Scan for the cell matching the given text and deliver its [X, Y] coordinate at center. 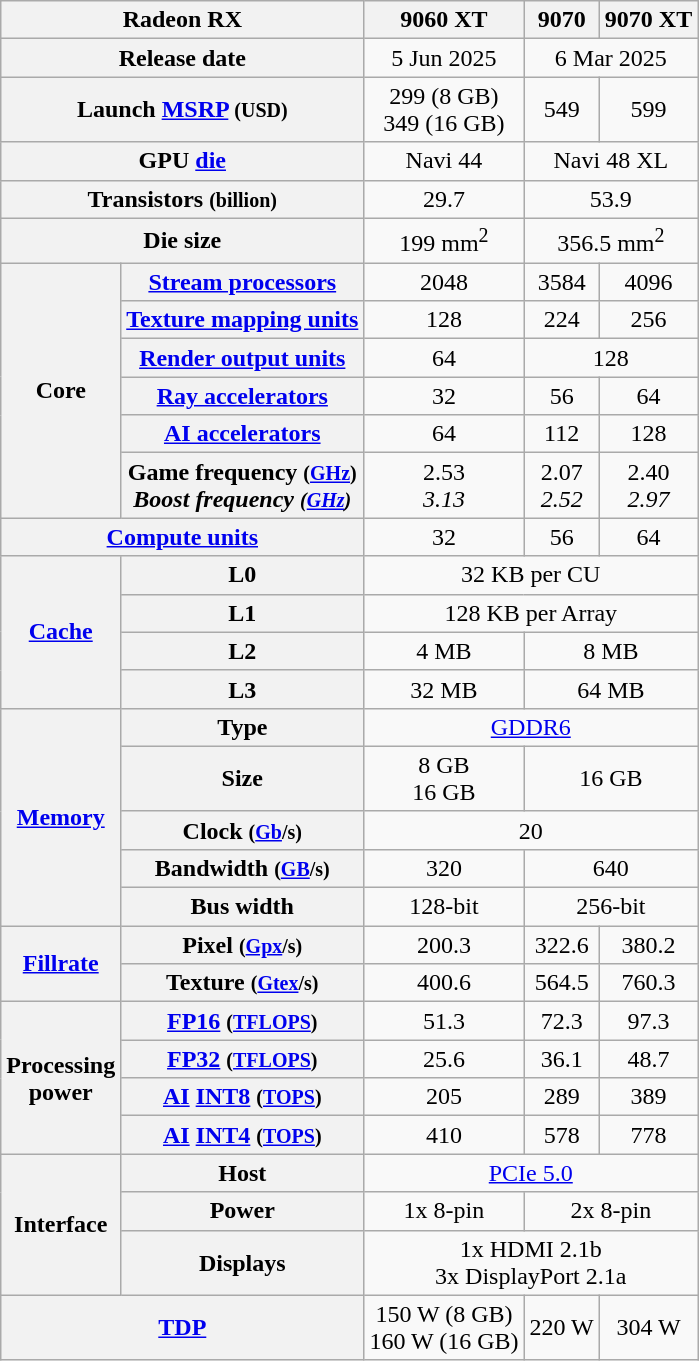
112 [562, 434]
410 [444, 1135]
72.3 [562, 1021]
299 (8 GB)349 (16 GB) [444, 110]
64 MB [611, 689]
578 [562, 1135]
322.6 [562, 945]
Navi 44 [444, 161]
224 [562, 320]
1x 8-pin [444, 1211]
FP16 (TFLOPS) [242, 1021]
2048 [444, 282]
2.402.97 [648, 486]
Die size [182, 240]
8 MB [611, 651]
9060 XT [444, 20]
4 MB [444, 651]
Pixel (Gpx/s) [242, 945]
Texture mapping units [242, 320]
3584 [562, 282]
150 W (8 GB)160 W (16 GB) [444, 1328]
Host [242, 1173]
8 GB16 GB [444, 778]
L1 [242, 613]
199 mm2 [444, 240]
L0 [242, 575]
2x 8-pin [611, 1211]
205 [444, 1097]
9070 [562, 20]
Ray accelerators [242, 396]
97.3 [648, 1021]
Power [242, 1211]
Radeon RX [182, 20]
AI INT8 (TOPS) [242, 1097]
128 KB per Array [531, 613]
Type [242, 727]
AI accelerators [242, 434]
Transistors (billion) [182, 199]
Texture (Gtex/s) [242, 983]
356.5 mm2 [611, 240]
48.7 [648, 1059]
Game frequency (GHz)Boost frequency (GHz) [242, 486]
778 [648, 1135]
32 MB [444, 689]
Cache [61, 632]
549 [562, 110]
53.9 [611, 199]
Clock (Gb/s) [242, 830]
FP32 (TFLOPS) [242, 1059]
200.3 [444, 945]
6 Mar 2025 [611, 58]
TDP [182, 1328]
L2 [242, 651]
Bus width [242, 907]
Core [61, 390]
Memory [61, 816]
Displays [242, 1262]
Size [242, 778]
AI INT4 (TOPS) [242, 1135]
256 [648, 320]
Launch MSRP (USD) [182, 110]
Processingpower [61, 1078]
Fillrate [61, 964]
320 [444, 868]
29.7 [444, 199]
256-bit [611, 907]
32 KB per CU [531, 575]
760.3 [648, 983]
400.6 [444, 983]
599 [648, 110]
2.072.52 [562, 486]
16 GB [611, 778]
L3 [242, 689]
9070 XT [648, 20]
Compute units [182, 537]
Release date [182, 58]
GPU die [182, 161]
128-bit [444, 907]
289 [562, 1097]
PCIe 5.0 [531, 1173]
304 W [648, 1328]
36.1 [562, 1059]
4096 [648, 282]
380.2 [648, 945]
Navi 48 XL [611, 161]
220 W [562, 1328]
20 [531, 830]
25.6 [444, 1059]
1x HDMI 2.1b3x DisplayPort 2.1a [531, 1262]
Interface [61, 1224]
2.533.13 [444, 486]
Bandwidth (GB/s) [242, 868]
640 [611, 868]
Stream processors [242, 282]
389 [648, 1097]
Render output units [242, 358]
GDDR6 [531, 727]
51.3 [444, 1021]
5 Jun 2025 [444, 58]
564.5 [562, 983]
